Determine the [X, Y] coordinate at the center of the cell enclosing the given text.  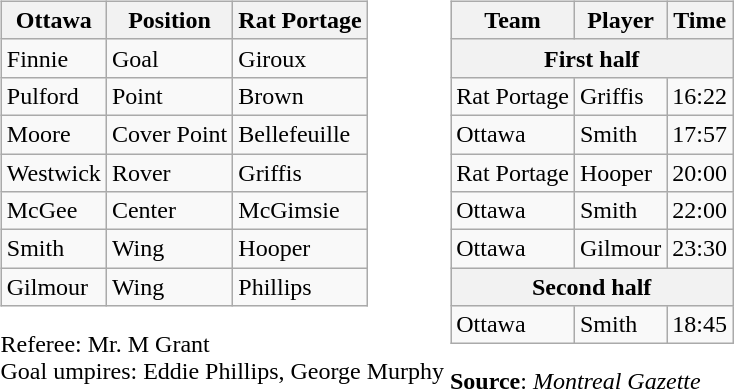
18:45 [700, 325]
McGimsie [300, 211]
23:30 [700, 249]
Giroux [300, 58]
Point [169, 96]
Rover [169, 173]
17:57 [700, 134]
Bellefeuille [300, 134]
McGee [54, 211]
20:00 [700, 173]
Brown [300, 96]
22:00 [700, 211]
Center [169, 211]
Westwick [54, 173]
Cover Point [169, 134]
Time [700, 20]
Pulford [54, 96]
First half [592, 58]
Goal [169, 58]
16:22 [700, 96]
Moore [54, 134]
Finnie [54, 58]
Player [620, 20]
Position [169, 20]
Phillips [300, 287]
Team [513, 20]
Second half [592, 287]
